Detect which cell encompasses the target text, then output its (X, Y) center coordinate. 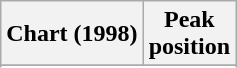
Chart (1998) (72, 34)
Peakposition (189, 34)
